Scan for the cell matching the given text and deliver its [X, Y] coordinate at center. 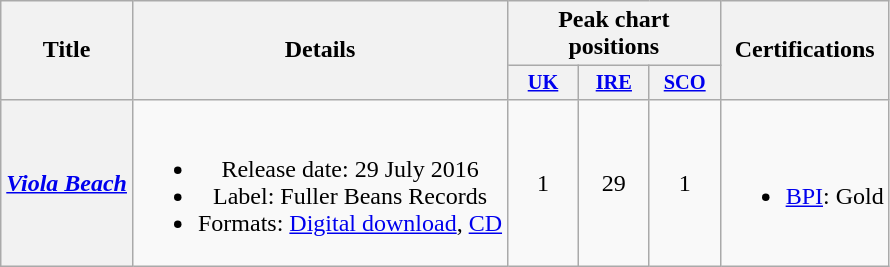
Peak chart positions [614, 34]
Certifications [804, 50]
Release date: 29 July 2016Label: Fuller Beans RecordsFormats: Digital download, CD [320, 182]
SCO [684, 83]
Viola Beach [67, 182]
Title [67, 50]
IRE [614, 83]
BPI: Gold [804, 182]
Details [320, 50]
UK [544, 83]
29 [614, 182]
